Scan for the cell matching the given text and deliver its [X, Y] coordinate at center. 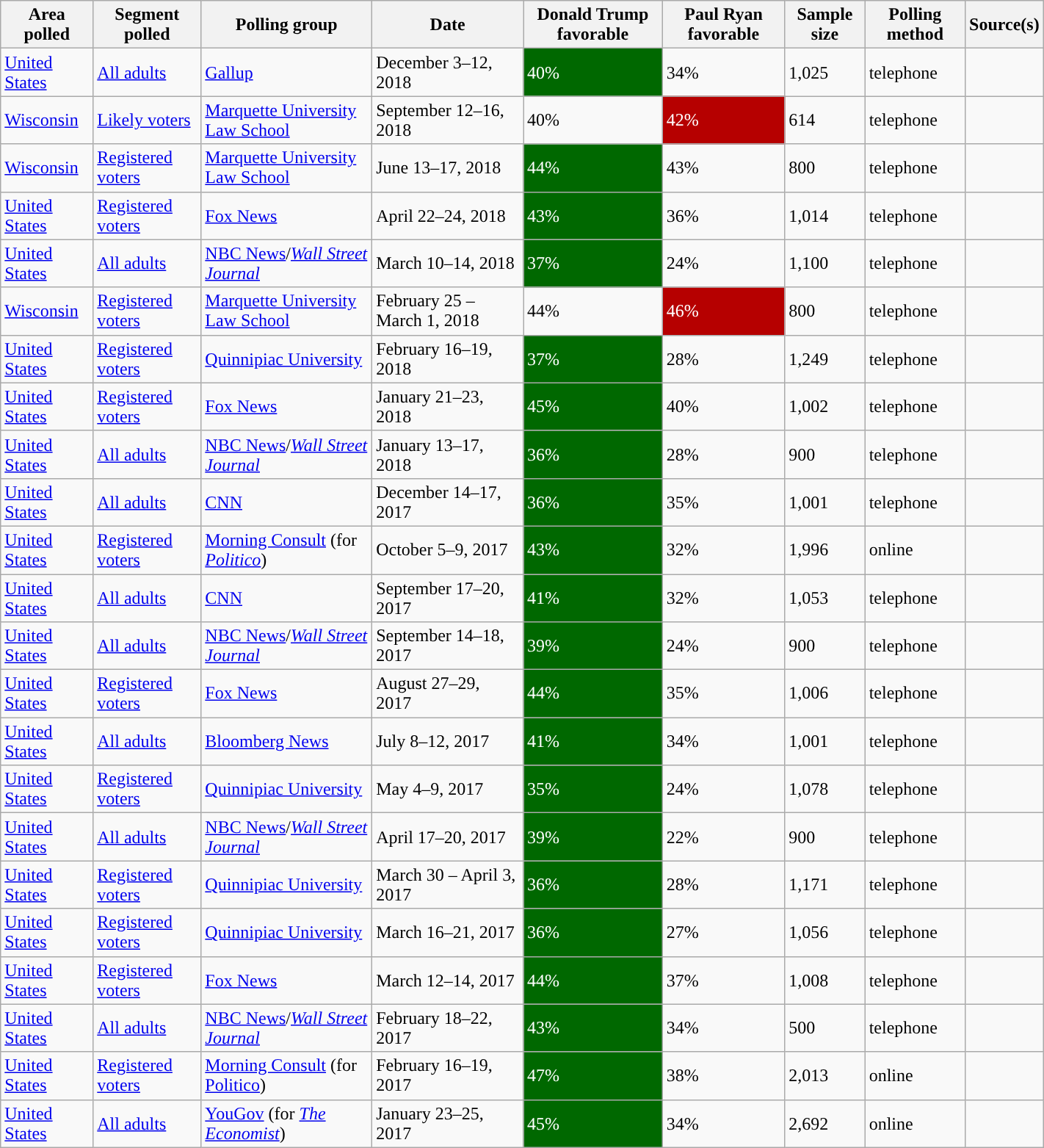
July 8–12, 2017 [448, 742]
Date [448, 25]
42% [723, 120]
September 12–16, 2018 [448, 120]
1,249 [825, 358]
March 10–14, 2018 [448, 263]
Segment polled [147, 25]
January 23–25, 2017 [448, 1124]
Sample size [825, 25]
February 25 – March 1, 2018 [448, 311]
47% [592, 1075]
1,014 [825, 216]
1,996 [825, 549]
August 27–29, 2017 [448, 693]
Polling group [286, 25]
614 [825, 120]
1,053 [825, 598]
27% [723, 933]
1,002 [825, 407]
1,056 [825, 933]
April 22–24, 2018 [448, 216]
38% [723, 1075]
46% [723, 311]
June 13–17, 2018 [448, 167]
December 3–12, 2018 [448, 72]
January 13–17, 2018 [448, 454]
Source(s) [1004, 25]
September 17–20, 2017 [448, 598]
1,171 [825, 884]
22% [723, 837]
Paul Ryan favorable [723, 25]
December 14–17, 2017 [448, 502]
February 18–22, 2017 [448, 1028]
October 5–9, 2017 [448, 549]
March 16–21, 2017 [448, 933]
500 [825, 1028]
1,078 [825, 789]
March 12–14, 2017 [448, 980]
1,100 [825, 263]
January 21–23, 2018 [448, 407]
Donald Trump favorable [592, 25]
YouGov (for The Economist) [286, 1124]
May 4–9, 2017 [448, 789]
1,006 [825, 693]
2,013 [825, 1075]
Area polled [47, 25]
1,008 [825, 980]
April 17–20, 2017 [448, 837]
Gallup [286, 72]
1,025 [825, 72]
February 16–19, 2017 [448, 1075]
September 14–18, 2017 [448, 646]
Likely voters [147, 120]
February 16–19, 2018 [448, 358]
March 30 – April 3, 2017 [448, 884]
2,692 [825, 1124]
Polling method [915, 25]
Bloomberg News [286, 742]
